Provide the [X, Y] coordinate of the cell's center where the given text is located.  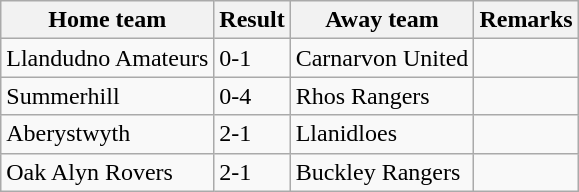
Carnarvon United [382, 58]
Away team [382, 20]
0-4 [252, 96]
Buckley Rangers [382, 172]
Rhos Rangers [382, 96]
Llanidloes [382, 134]
Llandudno Amateurs [108, 58]
Oak Alyn Rovers [108, 172]
0-1 [252, 58]
Result [252, 20]
Remarks [526, 20]
Summerhill [108, 96]
Home team [108, 20]
Aberystwyth [108, 134]
